Extract the (x, y) coordinate from the center of the cell holding the provided text.  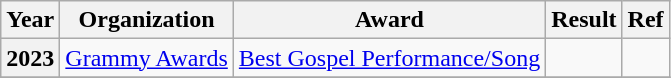
Ref (646, 20)
Result (584, 20)
2023 (30, 58)
Year (30, 20)
Organization (147, 20)
Grammy Awards (147, 58)
Award (389, 20)
Best Gospel Performance/Song (389, 58)
